Output the (x, y) coordinate of the center of the cell containing the given text.  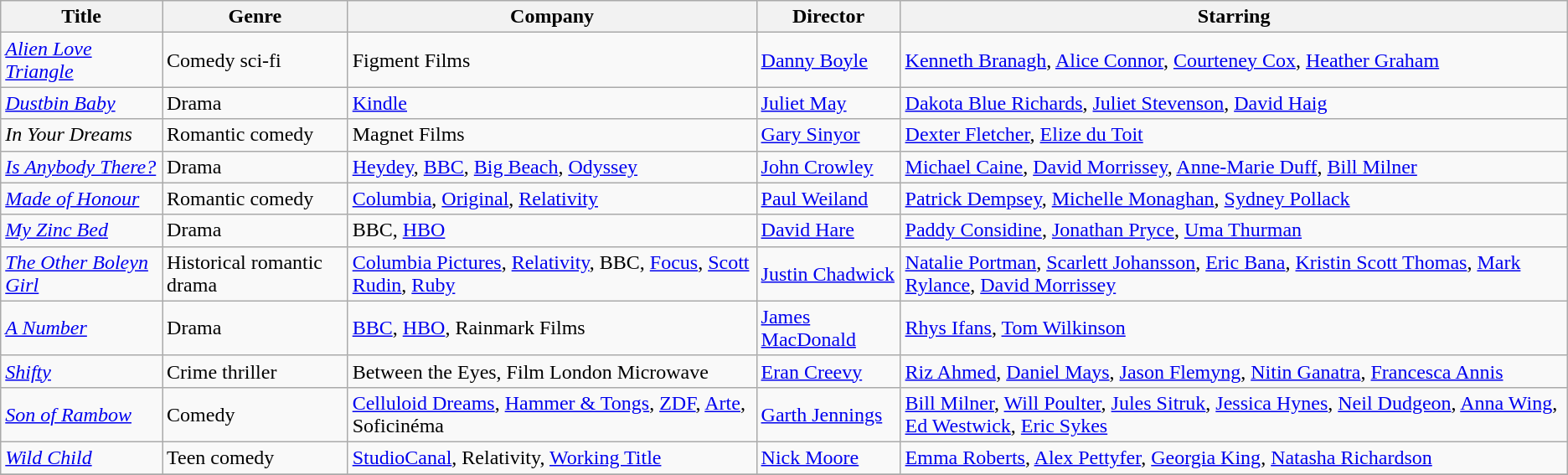
In Your Dreams (82, 135)
Danny Boyle (828, 60)
A Number (82, 328)
John Crowley (828, 167)
Between the Eyes, Film London Microwave (552, 371)
Rhys Ifans, Tom Wilkinson (1234, 328)
Juliet May (828, 103)
Columbia Pictures, Relativity, BBC, Focus, Scott Rudin, Ruby (552, 273)
Patrick Dempsey, Michelle Monaghan, Sydney Pollack (1234, 199)
Is Anybody There? (82, 167)
Company (552, 17)
Director (828, 17)
Celluloid Dreams, Hammer & Tongs, ZDF, Arte, Soficinéma (552, 414)
Starring (1234, 17)
Justin Chadwick (828, 273)
Nick Moore (828, 457)
Alien Love Triangle (82, 60)
David Hare (828, 230)
Emma Roberts, Alex Pettyfer, Georgia King, Natasha Richardson (1234, 457)
Shifty (82, 371)
Made of Honour (82, 199)
Son of Rambow (82, 414)
Michael Caine, David Morrissey, Anne-Marie Duff, Bill Milner (1234, 167)
Title (82, 17)
Natalie Portman, Scarlett Johansson, Eric Bana, Kristin Scott Thomas, Mark Rylance, David Morrissey (1234, 273)
Columbia, Original, Relativity (552, 199)
Heydey, BBC, Big Beach, Odyssey (552, 167)
Paul Weiland (828, 199)
The Other Boleyn Girl (82, 273)
Eran Creevy (828, 371)
BBC, HBO (552, 230)
James MacDonald (828, 328)
Paddy Considine, Jonathan Pryce, Uma Thurman (1234, 230)
Historical romantic drama (255, 273)
Genre (255, 17)
Dakota Blue Richards, Juliet Stevenson, David Haig (1234, 103)
StudioCanal, Relativity, Working Title (552, 457)
Teen comedy (255, 457)
Bill Milner, Will Poulter, Jules Sitruk, Jessica Hynes, Neil Dudgeon, Anna Wing, Ed Westwick, Eric Sykes (1234, 414)
Comedy (255, 414)
Wild Child (82, 457)
Kenneth Branagh, Alice Connor, Courteney Cox, Heather Graham (1234, 60)
Garth Jennings (828, 414)
Gary Sinyor (828, 135)
My Zinc Bed (82, 230)
Dustbin Baby (82, 103)
Crime thriller (255, 371)
Figment Films (552, 60)
Kindle (552, 103)
Dexter Fletcher, Elize du Toit (1234, 135)
Comedy sci-fi (255, 60)
BBC, HBO, Rainmark Films (552, 328)
Riz Ahmed, Daniel Mays, Jason Flemyng, Nitin Ganatra, Francesca Annis (1234, 371)
Magnet Films (552, 135)
